Extract the [x, y] coordinate from the center of the cell holding the provided text.  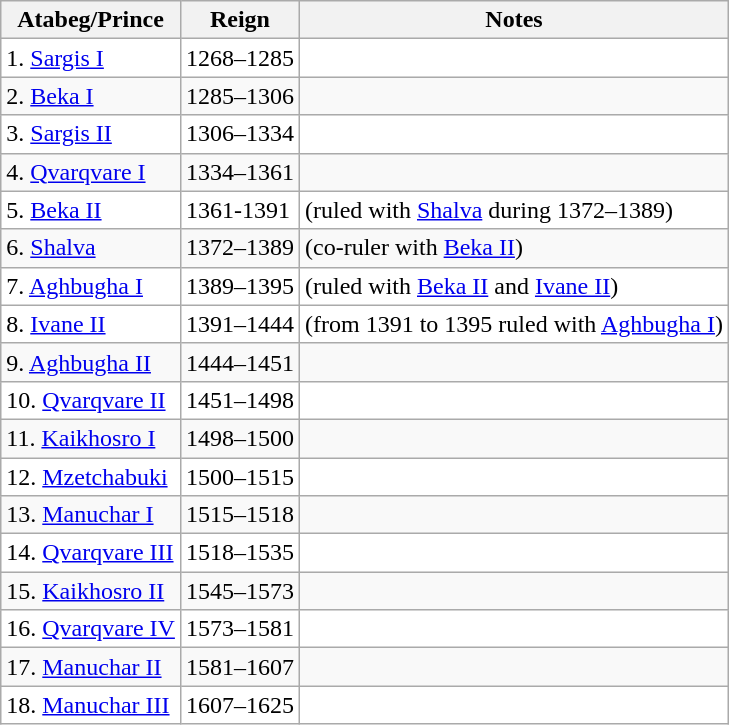
1518–1535 [240, 553]
1545–1573 [240, 591]
1391–1444 [240, 324]
6. Shalva [91, 248]
1607–1625 [240, 705]
7. Aghbugha I [91, 286]
1581–1607 [240, 667]
(ruled with Shalva during 1372–1389) [514, 210]
Notes [514, 20]
1444–1451 [240, 362]
1498–1500 [240, 438]
9. Aghbugha II [91, 362]
3. Sargis II [91, 134]
17. Manuchar II [91, 667]
(co-ruler with Beka II) [514, 248]
10. Qvarqvare II [91, 400]
Reign [240, 20]
18. Manuchar III [91, 705]
Atabeg/Prince [91, 20]
(from 1391 to 1395 ruled with Aghbugha I) [514, 324]
16. Qvarqvare IV [91, 629]
1389–1395 [240, 286]
1285–1306 [240, 96]
(ruled with Beka II and Ivane II) [514, 286]
2. Beka I [91, 96]
12. Mzetchabuki [91, 477]
5. Beka II [91, 210]
1515–1518 [240, 515]
1. Sargis I [91, 58]
13. Manuchar I [91, 515]
1573–1581 [240, 629]
1268–1285 [240, 58]
11. Kaikhosro I [91, 438]
1334–1361 [240, 172]
1372–1389 [240, 248]
1500–1515 [240, 477]
4. Qvarqvare I [91, 172]
1451–1498 [240, 400]
1306–1334 [240, 134]
14. Qvarqvare III [91, 553]
8. Ivane II [91, 324]
1361-1391 [240, 210]
15. Kaikhosro II [91, 591]
